Identify which cell holds the provided text, then report its (X, Y) central coordinate. 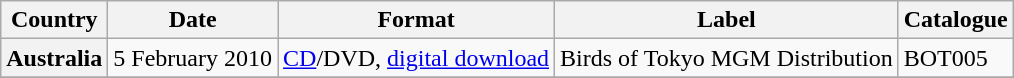
Date (193, 20)
Australia (54, 58)
CD/DVD, digital download (416, 58)
Label (727, 20)
Format (416, 20)
Catalogue (956, 20)
Country (54, 20)
5 February 2010 (193, 58)
BOT005 (956, 58)
Birds of Tokyo MGM Distribution (727, 58)
